Return the (x, y) coordinate for the center point of the cell that contains the specified text.  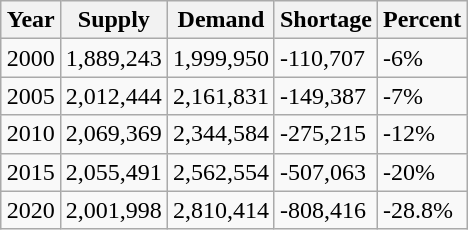
2005 (30, 96)
-110,707 (326, 58)
2015 (30, 172)
2,055,491 (114, 172)
-275,215 (326, 134)
1,889,243 (114, 58)
2,012,444 (114, 96)
2,001,998 (114, 210)
-20% (422, 172)
2,069,369 (114, 134)
Shortage (326, 20)
-6% (422, 58)
2,562,554 (220, 172)
2020 (30, 210)
2,344,584 (220, 134)
2010 (30, 134)
2,161,831 (220, 96)
-28.8% (422, 210)
2,810,414 (220, 210)
-7% (422, 96)
Percent (422, 20)
2000 (30, 58)
-12% (422, 134)
-507,063 (326, 172)
Demand (220, 20)
-149,387 (326, 96)
-808,416 (326, 210)
1,999,950 (220, 58)
Supply (114, 20)
Year (30, 20)
